For the text-containing cell, return its midpoint in [X, Y] coordinate format. 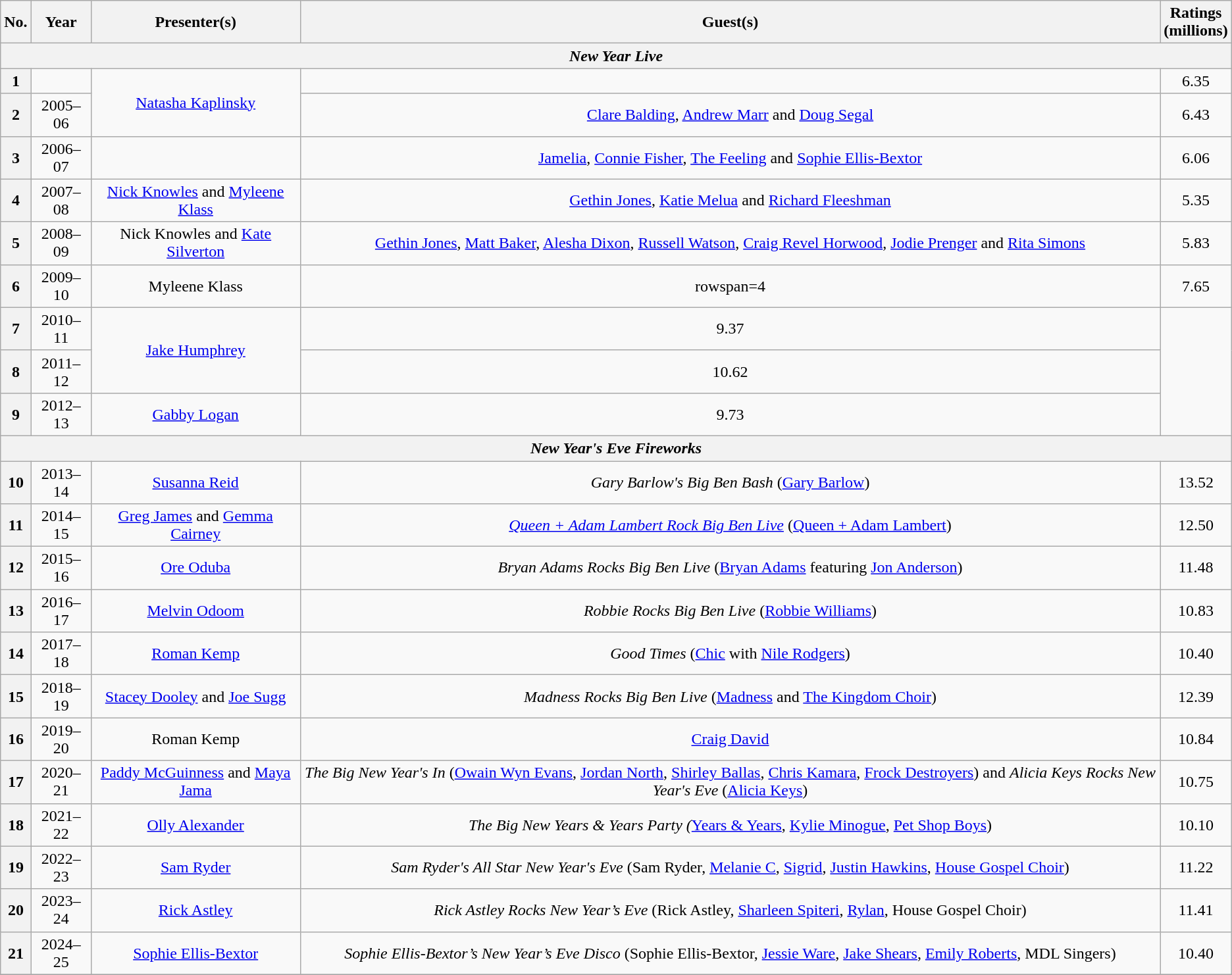
Sophie Ellis-Bextor’s New Year’s Eve Disco (Sophie Ellis-Bextor, Jessie Ware, Jake Shears, Emily Roberts, MDL Singers) [731, 953]
18 [16, 825]
2006–07 [61, 158]
7 [16, 329]
2024–25 [61, 953]
2 [16, 114]
8 [16, 371]
New Year Live [616, 56]
Presenter(s) [195, 22]
Ore Oduba [195, 568]
Stacey Dooley and Joe Sugg [195, 696]
12 [16, 568]
Queen + Adam Lambert Rock Big Ben Live (Queen + Adam Lambert) [731, 525]
Susanna Reid [195, 482]
3 [16, 158]
20 [16, 911]
New Year's Eve Fireworks [616, 448]
2020–21 [61, 782]
Rick Astley [195, 911]
Gary Barlow's Big Ben Bash (Gary Barlow) [731, 482]
11.41 [1196, 911]
12.39 [1196, 696]
2005–06 [61, 114]
11 [16, 525]
11.22 [1196, 867]
Year [61, 22]
Good Times (Chic with Nile Rodgers) [731, 654]
21 [16, 953]
Gethin Jones, Katie Melua and Richard Fleeshman [731, 200]
2011–12 [61, 371]
13 [16, 611]
6 [16, 286]
2008–09 [61, 243]
10.75 [1196, 782]
Clare Balding, Andrew Marr and Doug Segal [731, 114]
2023–24 [61, 911]
Greg James and Gemma Cairney [195, 525]
2019–20 [61, 739]
2021–22 [61, 825]
The Big New Years & Years Party (Years & Years, Kylie Minogue, Pet Shop Boys) [731, 825]
Guest(s) [731, 22]
2015–16 [61, 568]
9 [16, 414]
2013–14 [61, 482]
2009–10 [61, 286]
5.83 [1196, 243]
2010–11 [61, 329]
2022–23 [61, 867]
2014–15 [61, 525]
13.52 [1196, 482]
6.43 [1196, 114]
Melvin Odoom [195, 611]
Nick Knowles and Kate Silverton [195, 243]
Rick Astley Rocks New Year’s Eve (Rick Astley, Sharleen Spiteri, Rylan, House Gospel Choir) [731, 911]
Sophie Ellis-Bextor [195, 953]
12.50 [1196, 525]
10.83 [1196, 611]
2017–18 [61, 654]
6.06 [1196, 158]
rowspan=4 [731, 286]
2018–19 [61, 696]
10.84 [1196, 739]
Olly Alexander [195, 825]
19 [16, 867]
9.37 [731, 329]
17 [16, 782]
4 [16, 200]
Sam Ryder [195, 867]
2007–08 [61, 200]
Ratings(millions) [1196, 22]
15 [16, 696]
7.65 [1196, 286]
Nick Knowles and Myleene Klass [195, 200]
Natasha Kaplinsky [195, 103]
Myleene Klass [195, 286]
2012–13 [61, 414]
10.62 [731, 371]
Sam Ryder's All Star New Year's Eve (Sam Ryder, Melanie C, Sigrid, Justin Hawkins, House Gospel Choir) [731, 867]
Gabby Logan [195, 414]
2016–17 [61, 611]
10.10 [1196, 825]
Paddy McGuinness and Maya Jama [195, 782]
5.35 [1196, 200]
1 [16, 81]
Robbie Rocks Big Ben Live (Robbie Williams) [731, 611]
16 [16, 739]
Jake Humphrey [195, 350]
5 [16, 243]
6.35 [1196, 81]
14 [16, 654]
10 [16, 482]
9.73 [731, 414]
Craig David [731, 739]
Gethin Jones, Matt Baker, Alesha Dixon, Russell Watson, Craig Revel Horwood, Jodie Prenger and Rita Simons [731, 243]
No. [16, 22]
Jamelia, Connie Fisher, The Feeling and Sophie Ellis-Bextor [731, 158]
Bryan Adams Rocks Big Ben Live (Bryan Adams featuring Jon Anderson) [731, 568]
11.48 [1196, 568]
Madness Rocks Big Ben Live (Madness and The Kingdom Choir) [731, 696]
